Capture the cell that displays the provided text and extract its [x, y] central coordinate. 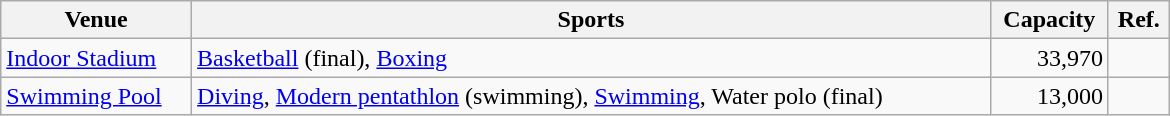
Swimming Pool [96, 96]
Venue [96, 20]
Basketball (final), Boxing [592, 58]
Capacity [1049, 20]
Indoor Stadium [96, 58]
33,970 [1049, 58]
Sports [592, 20]
Diving, Modern pentathlon (swimming), Swimming, Water polo (final) [592, 96]
Ref. [1138, 20]
13,000 [1049, 96]
